Return (X, Y) of the center of cell containing provided text 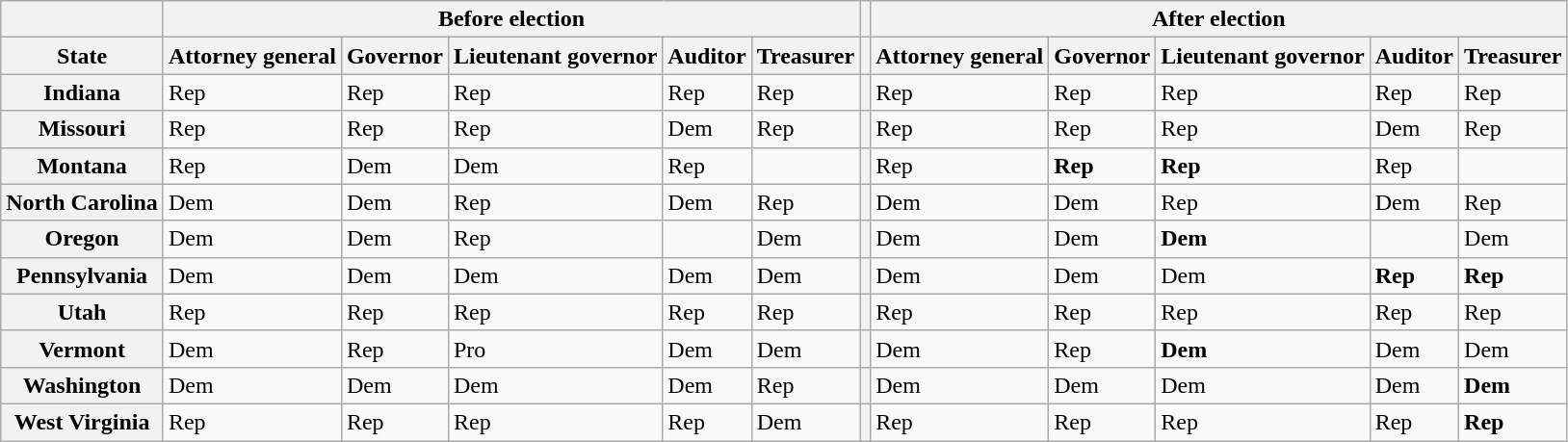
Oregon (83, 239)
Before election (510, 19)
Pennsylvania (83, 275)
Montana (83, 166)
Utah (83, 312)
North Carolina (83, 202)
Pro (555, 349)
After election (1219, 19)
Washington (83, 385)
State (83, 56)
Vermont (83, 349)
Indiana (83, 92)
Missouri (83, 129)
West Virginia (83, 422)
